Search for the cell housing the specified text and yield its [x, y] center coordinate. 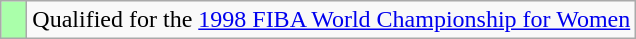
Qualified for the 1998 FIBA World Championship for Women [332, 20]
